From the cell containing the given text, extract its center point as (X, Y) coordinate. 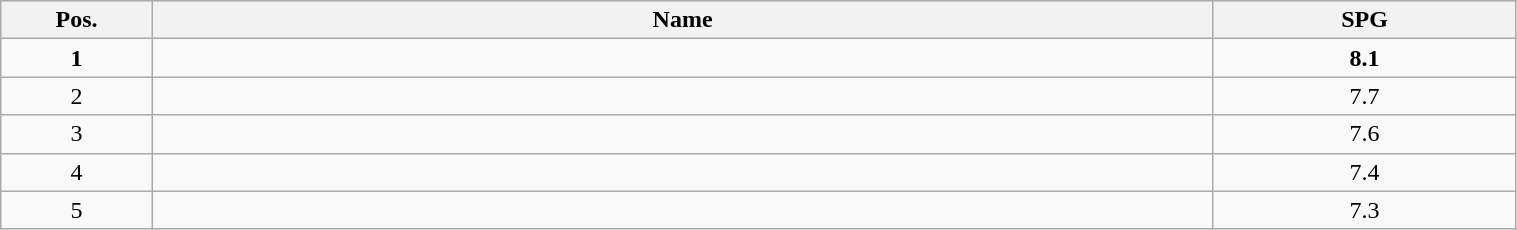
2 (77, 96)
SPG (1364, 20)
4 (77, 172)
7.7 (1364, 96)
8.1 (1364, 58)
7.4 (1364, 172)
7.3 (1364, 210)
Name (682, 20)
Pos. (77, 20)
3 (77, 134)
7.6 (1364, 134)
5 (77, 210)
1 (77, 58)
